From the cell containing the given text, extract its center point as [X, Y] coordinate. 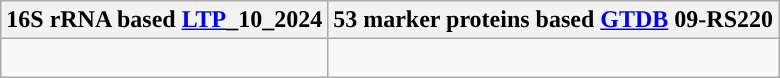
16S rRNA based LTP_10_2024 [164, 20]
53 marker proteins based GTDB 09-RS220 [554, 20]
